Provide the (X, Y) coordinate of the cell's center where the given text is located.  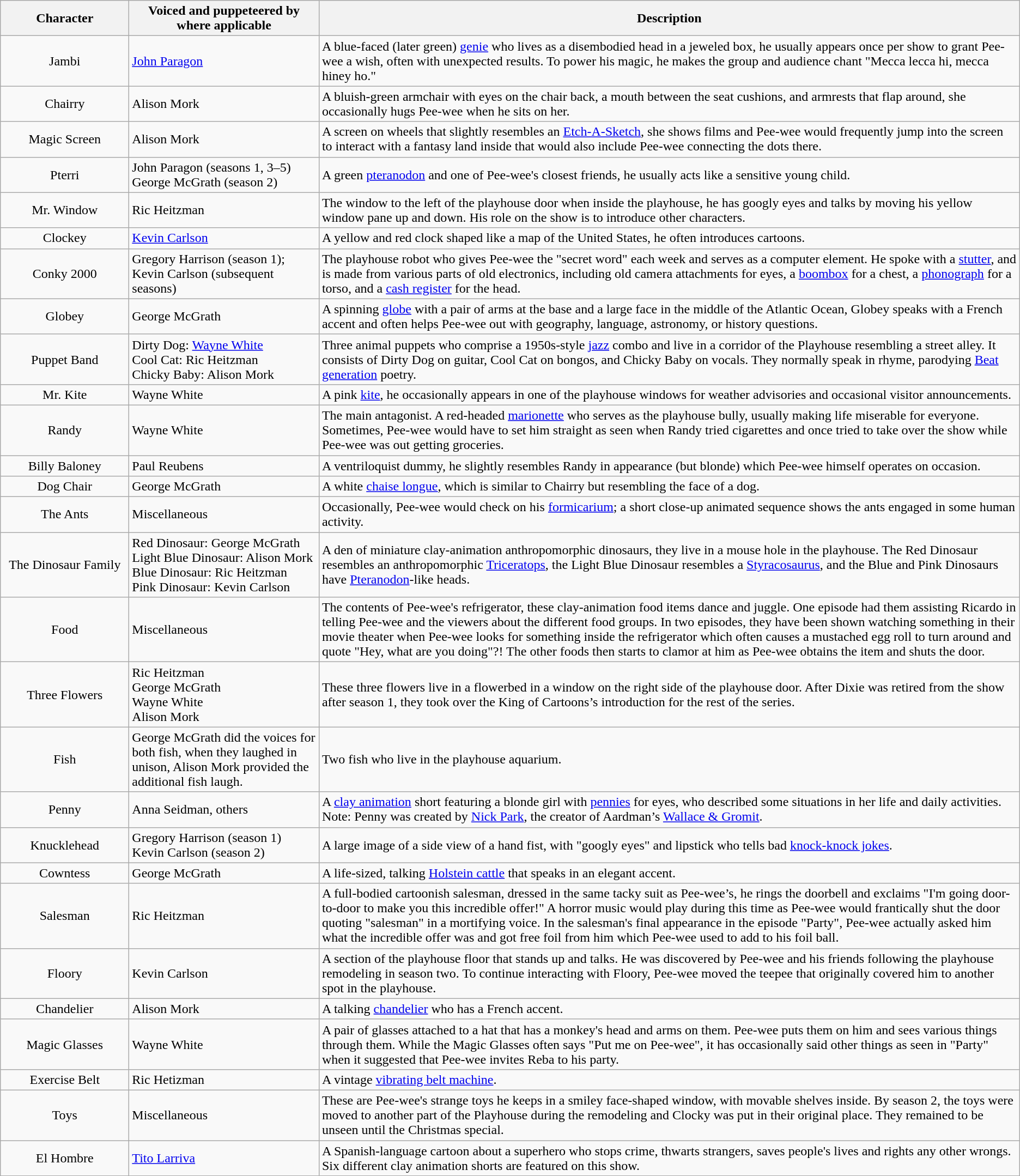
Floory (65, 973)
A yellow and red clock shaped like a map of the United States, he often introduces cartoons. (669, 238)
Dirty Dog: Wayne WhiteCool Cat: Ric HeitzmanChicky Baby: Alison Mork (224, 359)
Dog Chair (65, 487)
Globey (65, 316)
Cowntess (65, 873)
A ventriloquist dummy, he slightly resembles Randy in appearance (but blonde) which Pee-wee himself operates on occasion. (669, 466)
Chandelier (65, 1009)
Chairry (65, 104)
Randy (65, 430)
Conky 2000 (65, 274)
Puppet Band (65, 359)
Salesman (65, 916)
Exercise Belt (65, 1080)
Knucklehead (65, 845)
Character (65, 19)
Mr. Window (65, 210)
Ric Hetizman (224, 1080)
Tito Larriva (224, 1157)
A green pteranodon and one of Pee-wee's closest friends, he usually acts like a sensitive young child. (669, 174)
Voiced and puppeteered by where applicable (224, 19)
The Ants (65, 514)
The Dinosaur Family (65, 565)
John Paragon (seasons 1, 3–5)George McGrath (season 2) (224, 174)
Mr. Kite (65, 395)
Description (669, 19)
Ric HeitzmanGeorge McGrathWayne WhiteAlison Mork (224, 694)
Billy Baloney (65, 466)
Clockey (65, 238)
A white chaise longue, which is similar to Chairry but resembling the face of a dog. (669, 487)
Toys (65, 1115)
Jambi (65, 61)
John Paragon (224, 61)
A large image of a side view of a hand fist, with "googly eyes" and lipstick who tells bad knock-knock jokes. (669, 845)
Gregory Harrison (season 1)Kevin Carlson (season 2) (224, 845)
Three Flowers (65, 694)
A vintage vibrating belt machine. (669, 1080)
Pterri (65, 174)
A talking chandelier who has a French accent. (669, 1009)
George McGrath did the voices for both fish, when they laughed in unison, Alison Mork provided the additional fish laugh. (224, 760)
A pink kite, he occasionally appears in one of the playhouse windows for weather advisories and occasional visitor announcements. (669, 395)
Red Dinosaur: George McGrathLight Blue Dinosaur: Alison MorkBlue Dinosaur: Ric HeitzmanPink Dinosaur: Kevin Carlson (224, 565)
Magic Glasses (65, 1044)
Penny (65, 810)
Occasionally, Pee-wee would check on his formicarium; a short close-up animated sequence shows the ants engaged in some human activity. (669, 514)
Anna Seidman, others (224, 810)
Two fish who live in the playhouse aquarium. (669, 760)
Gregory Harrison (season 1);Kevin Carlson (subsequent seasons) (224, 274)
El Hombre (65, 1157)
Magic Screen (65, 140)
Paul Reubens (224, 466)
A life-sized, talking Holstein cattle that speaks in an elegant accent. (669, 873)
Food (65, 630)
Fish (65, 760)
